Find where the given text appears and provide that cell's center as [x, y] coordinate. 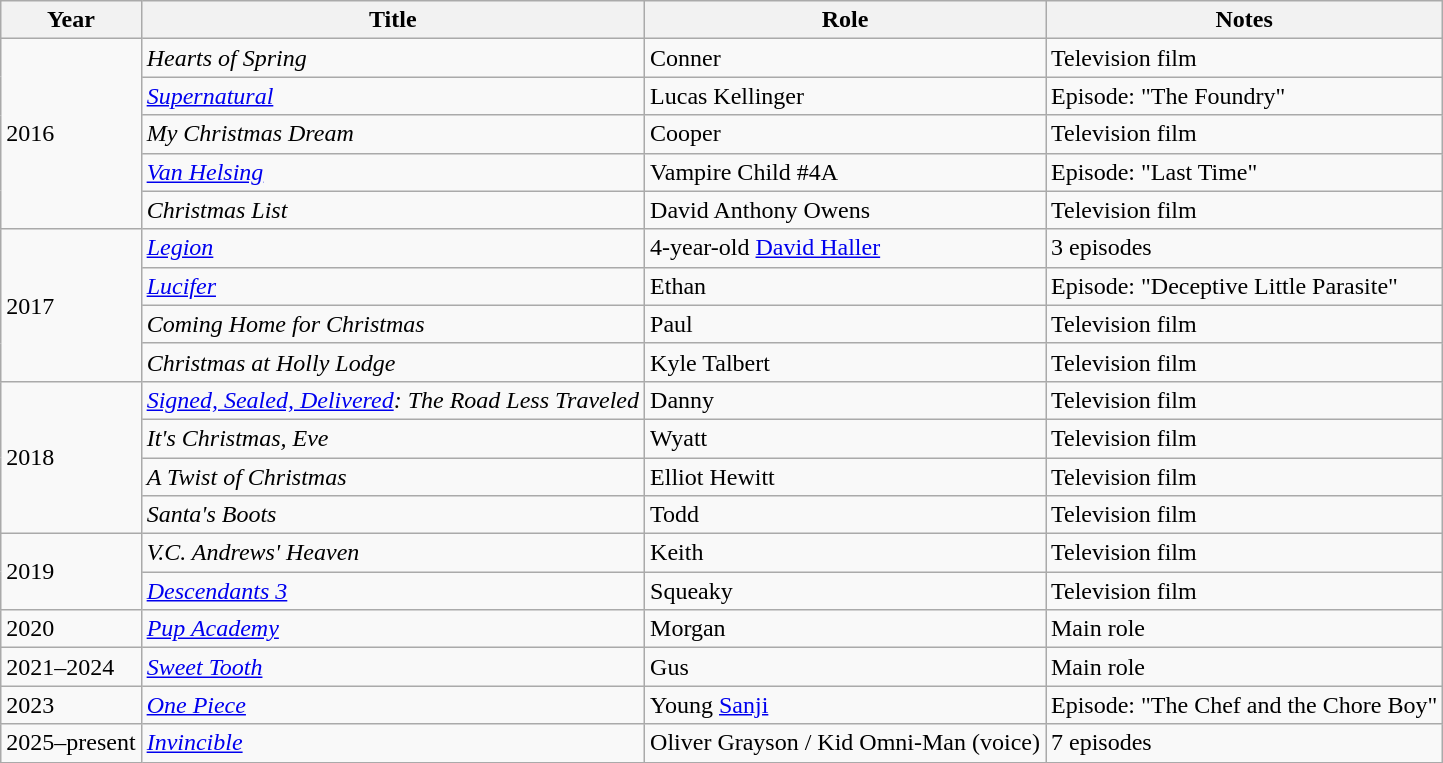
It's Christmas, Eve [392, 438]
Coming Home for Christmas [392, 324]
Supernatural [392, 96]
A Twist of Christmas [392, 477]
Episode: "The Foundry" [1244, 96]
Sweet Tooth [392, 667]
Pup Academy [392, 629]
Keith [846, 553]
Signed, Sealed, Delivered: The Road Less Traveled [392, 400]
Hearts of Spring [392, 58]
Episode: "Deceptive Little Parasite" [1244, 286]
Lucas Kellinger [846, 96]
2019 [71, 572]
Descendants 3 [392, 591]
Conner [846, 58]
V.C. Andrews' Heaven [392, 553]
Ethan [846, 286]
Vampire Child #4A [846, 172]
My Christmas Dream [392, 134]
2018 [71, 457]
Christmas List [392, 210]
Squeaky [846, 591]
Episode: "The Chef and the Chore Boy" [1244, 705]
Van Helsing [392, 172]
Invincible [392, 743]
Todd [846, 515]
2021–2024 [71, 667]
Christmas at Holly Lodge [392, 362]
Kyle Talbert [846, 362]
Wyatt [846, 438]
Oliver Grayson / Kid Omni-Man (voice) [846, 743]
One Piece [392, 705]
Gus [846, 667]
2016 [71, 134]
Elliot Hewitt [846, 477]
2025–present [71, 743]
Legion [392, 248]
Role [846, 20]
3 episodes [1244, 248]
Notes [1244, 20]
2017 [71, 305]
Title [392, 20]
Paul [846, 324]
David Anthony Owens [846, 210]
Danny [846, 400]
2023 [71, 705]
Santa's Boots [392, 515]
4-year-old David Haller [846, 248]
7 episodes [1244, 743]
2020 [71, 629]
Episode: "Last Time" [1244, 172]
Year [71, 20]
Lucifer [392, 286]
Cooper [846, 134]
Young Sanji [846, 705]
Morgan [846, 629]
